Capture the cell that displays the provided text and extract its [X, Y] central coordinate. 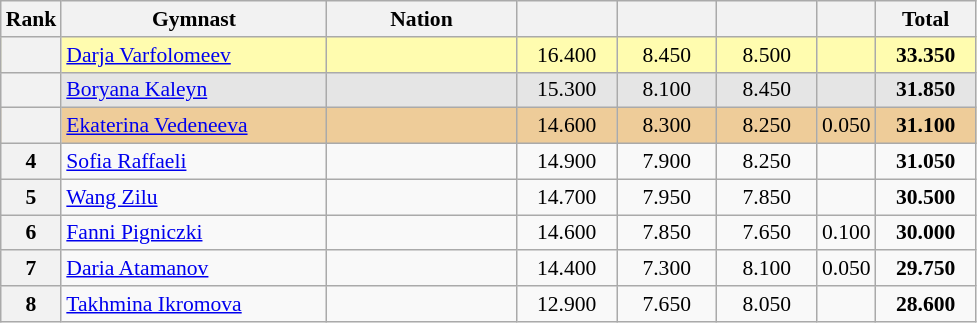
12.900 [567, 304]
15.300 [567, 90]
0.100 [846, 233]
14.900 [567, 162]
7.300 [667, 269]
Nation [421, 19]
31.100 [926, 126]
31.050 [926, 162]
Daria Atamanov [194, 269]
Rank [32, 19]
30.000 [926, 233]
7 [32, 269]
29.750 [926, 269]
6 [32, 233]
Darja Varfolomeev [194, 55]
Total [926, 19]
Ekaterina Vedeneeva [194, 126]
Boryana Kaleyn [194, 90]
Takhmina Ikromova [194, 304]
Wang Zilu [194, 197]
30.500 [926, 197]
28.600 [926, 304]
16.400 [567, 55]
Sofia Raffaeli [194, 162]
14.700 [567, 197]
Fanni Pigniczki [194, 233]
4 [32, 162]
8 [32, 304]
Gymnast [194, 19]
33.350 [926, 55]
7.950 [667, 197]
5 [32, 197]
7.900 [667, 162]
8.500 [767, 55]
31.850 [926, 90]
8.300 [667, 126]
14.400 [567, 269]
8.050 [767, 304]
